From the cell containing the given text, extract its center point as (x, y) coordinate. 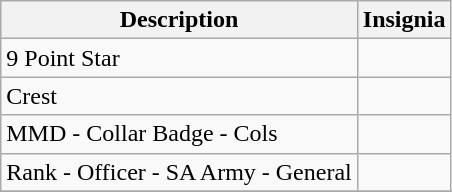
Crest (180, 96)
MMD - Collar Badge - Cols (180, 134)
9 Point Star (180, 58)
Rank - Officer - SA Army - General (180, 172)
Insignia (404, 20)
Description (180, 20)
